Locate the cell with the specified text and output its (x, y) center coordinate. 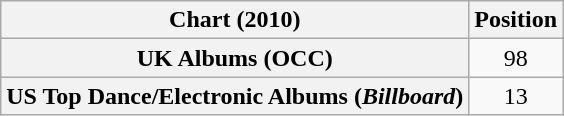
US Top Dance/Electronic Albums (Billboard) (235, 96)
Position (516, 20)
13 (516, 96)
Chart (2010) (235, 20)
98 (516, 58)
UK Albums (OCC) (235, 58)
